Extract the [x, y] coordinate from the center of the cell holding the provided text.  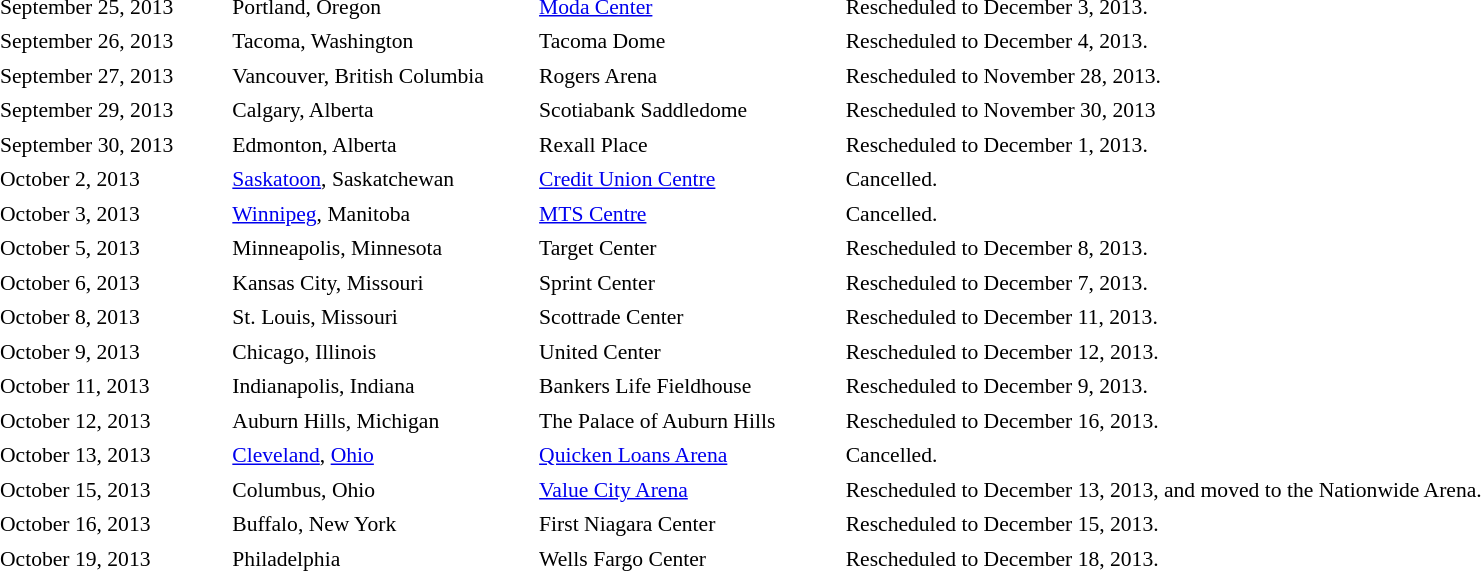
Bankers Life Fieldhouse [688, 386]
Saskatoon, Saskatchewan [381, 180]
St. Louis, Missouri [381, 318]
Buffalo, New York [381, 524]
The Palace of Auburn Hills [688, 421]
Edmonton, Alberta [381, 145]
Minneapolis, Minnesota [381, 248]
Calgary, Alberta [381, 110]
Value City Arena [688, 490]
First Niagara Center [688, 524]
Scottrade Center [688, 318]
Quicken Loans Arena [688, 456]
Sprint Center [688, 283]
Winnipeg, Manitoba [381, 214]
Rexall Place [688, 145]
Target Center [688, 248]
Columbus, Ohio [381, 490]
Cleveland, Ohio [381, 456]
Vancouver, British Columbia [381, 76]
Tacoma Dome [688, 42]
Scotiabank Saddledome [688, 110]
MTS Centre [688, 214]
Credit Union Centre [688, 180]
Kansas City, Missouri [381, 283]
Rogers Arena [688, 76]
Tacoma, Washington [381, 42]
Chicago, Illinois [381, 352]
Indianapolis, Indiana [381, 386]
United Center [688, 352]
Auburn Hills, Michigan [381, 421]
